Return (x, y) of the center of cell containing provided text 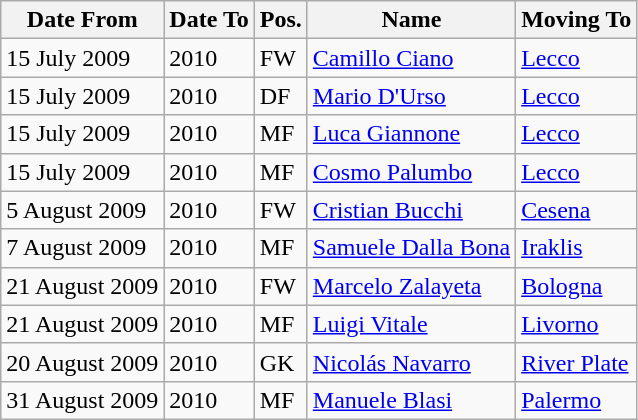
Samuele Dalla Bona (411, 248)
20 August 2009 (82, 362)
7 August 2009 (82, 248)
Cosmo Palumbo (411, 172)
Date From (82, 20)
Cristian Bucchi (411, 210)
Marcelo Zalayeta (411, 286)
Name (411, 20)
Cesena (576, 210)
Palermo (576, 400)
Moving To (576, 20)
Nicolás Navarro (411, 362)
Date To (209, 20)
Pos. (280, 20)
DF (280, 96)
Mario D'Urso (411, 96)
5 August 2009 (82, 210)
Camillo Ciano (411, 58)
River Plate (576, 362)
Luca Giannone (411, 134)
Bologna (576, 286)
Livorno (576, 324)
GK (280, 362)
Iraklis (576, 248)
Luigi Vitale (411, 324)
31 August 2009 (82, 400)
Manuele Blasi (411, 400)
